Determine the [x, y] coordinate at the center of the cell enclosing the given text.  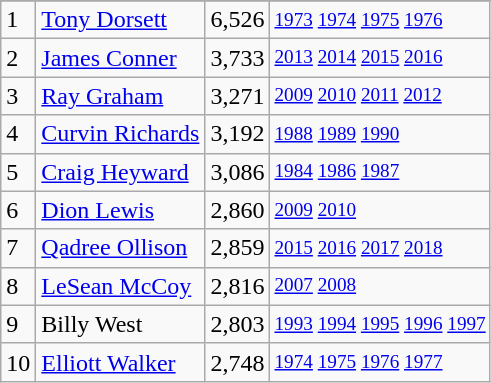
1984 1986 1987 [380, 172]
2013 2014 2015 2016 [380, 58]
2,748 [238, 362]
James Conner [120, 58]
2 [18, 58]
5 [18, 172]
2,859 [238, 248]
Craig Heyward [120, 172]
6,526 [238, 20]
Curvin Richards [120, 134]
8 [18, 286]
1973 1974 1975 1976 [380, 20]
1993 1994 1995 1996 1997 [380, 324]
Tony Dorsett [120, 20]
3,192 [238, 134]
2,803 [238, 324]
10 [18, 362]
1988 1989 1990 [380, 134]
LeSean McCoy [120, 286]
Qadree Ollison [120, 248]
2009 2010 2011 2012 [380, 96]
Elliott Walker [120, 362]
Dion Lewis [120, 210]
3 [18, 96]
Billy West [120, 324]
4 [18, 134]
Ray Graham [120, 96]
2,816 [238, 286]
7 [18, 248]
2007 2008 [380, 286]
3,271 [238, 96]
3,086 [238, 172]
1 [18, 20]
2015 2016 2017 2018 [380, 248]
2009 2010 [380, 210]
6 [18, 210]
3,733 [238, 58]
2,860 [238, 210]
1974 1975 1976 1977 [380, 362]
9 [18, 324]
